Return [x, y] of the center of cell containing provided text 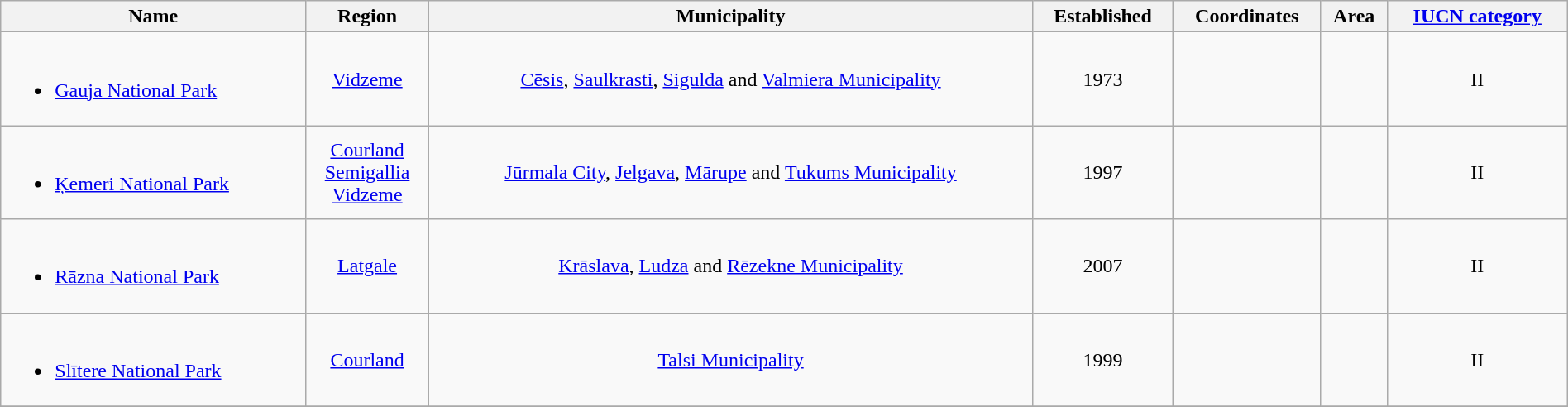
Area [1354, 17]
Courland [367, 359]
CourlandSemigalliaVidzeme [367, 172]
Cēsis, Saulkrasti, Sigulda and Valmiera Municipality [731, 79]
Jūrmala City, Jelgava, Mārupe and Tukums Municipality [731, 172]
IUCN category [1477, 17]
Established [1103, 17]
Municipality [731, 17]
Ķemeri National Park [154, 172]
Coordinates [1247, 17]
Vidzeme [367, 79]
Region [367, 17]
Talsi Municipality [731, 359]
1973 [1103, 79]
1999 [1103, 359]
Name [154, 17]
Latgale [367, 266]
1997 [1103, 172]
2007 [1103, 266]
Krāslava, Ludza and Rēzekne Municipality [731, 266]
Rāzna National Park [154, 266]
Gauja National Park [154, 79]
Slītere National Park [154, 359]
